Scan for the cell matching the given text and deliver its [X, Y] coordinate at center. 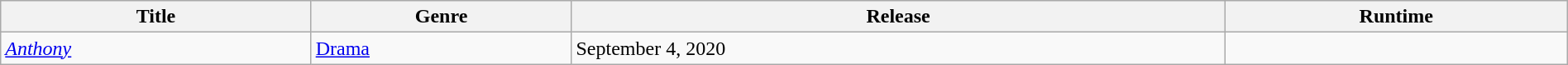
Drama [442, 48]
Anthony [155, 48]
Title [155, 17]
September 4, 2020 [898, 48]
Release [898, 17]
Genre [442, 17]
Runtime [1396, 17]
